Search for the cell housing the specified text and yield its (X, Y) center coordinate. 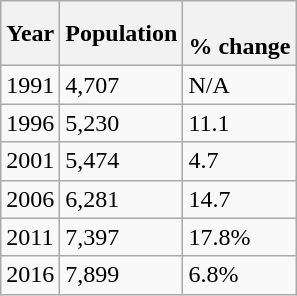
1991 (30, 85)
2016 (30, 275)
Population (122, 34)
5,230 (122, 123)
5,474 (122, 161)
4,707 (122, 85)
Year (30, 34)
6.8% (240, 275)
2001 (30, 161)
7,397 (122, 237)
2006 (30, 199)
7,899 (122, 275)
% change (240, 34)
4.7 (240, 161)
1996 (30, 123)
11.1 (240, 123)
14.7 (240, 199)
17.8% (240, 237)
6,281 (122, 199)
2011 (30, 237)
N/A (240, 85)
